Identify which cell holds the provided text, then report its [x, y] central coordinate. 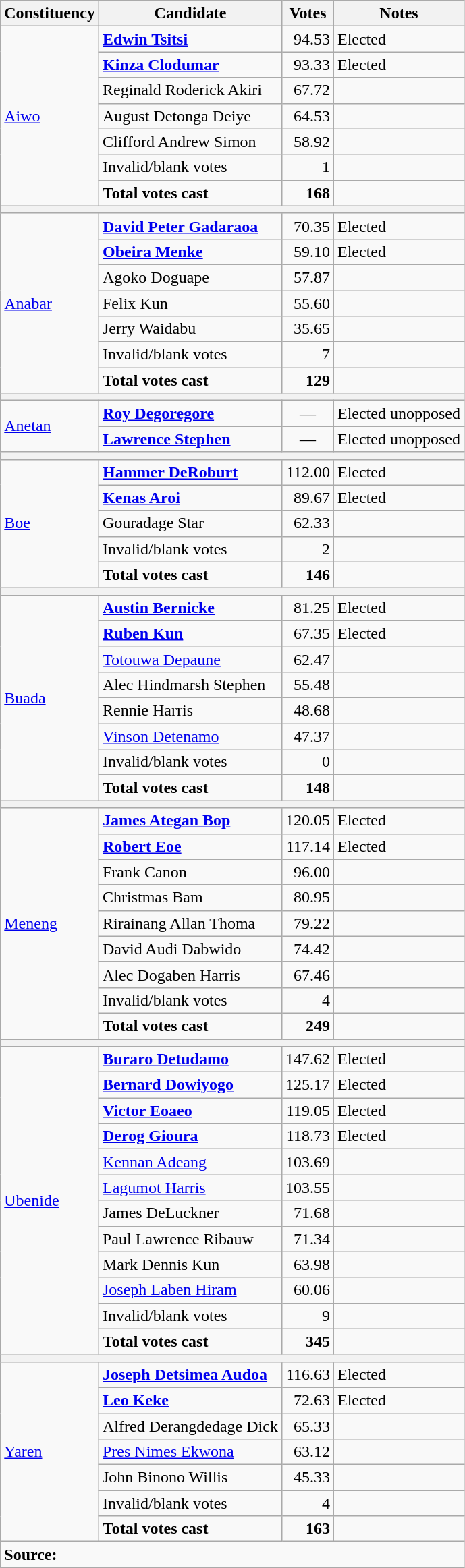
Leo Keke [190, 1400]
Aiwo [50, 116]
148 [308, 788]
Constituency [50, 13]
125.17 [308, 1085]
Joseph Detsimea Audoa [190, 1374]
Anetan [50, 426]
96.00 [308, 872]
Ubenide [50, 1200]
Kinza Clodumar [190, 65]
163 [308, 1529]
62.33 [308, 523]
Alec Hindmarsh Stephen [190, 685]
119.05 [308, 1111]
79.22 [308, 923]
117.14 [308, 846]
345 [308, 1341]
James DeLuckner [190, 1213]
Agoko Doguape [190, 277]
112.00 [308, 472]
James Ategan Bop [190, 821]
Robert Eoe [190, 846]
58.92 [308, 142]
168 [308, 193]
Edwin Tsitsi [190, 39]
67.35 [308, 633]
116.63 [308, 1374]
Mark Dennis Kun [190, 1265]
Alec Dogaben Harris [190, 975]
Votes [308, 13]
Bernard Dowiyogo [190, 1085]
74.42 [308, 949]
Victor Eoaeo [190, 1111]
Hammer DeRoburt [190, 472]
Source: [232, 1555]
Alfred Derangdedage Dick [190, 1426]
67.72 [308, 90]
63.12 [308, 1452]
55.60 [308, 303]
94.53 [308, 39]
David Peter Gadaraoa [190, 226]
Derog Gioura [190, 1136]
Christmas Bam [190, 898]
Totouwa Depaune [190, 659]
Kennan Adeang [190, 1162]
Roy Degoregore [190, 413]
Joseph Laben Hiram [190, 1290]
1 [308, 167]
48.68 [308, 711]
Pres Nimes Ekwona [190, 1452]
89.67 [308, 498]
57.87 [308, 277]
62.47 [308, 659]
Rirainang Allan Thoma [190, 923]
103.55 [308, 1188]
249 [308, 1026]
45.33 [308, 1478]
Rennie Harris [190, 711]
70.35 [308, 226]
147.62 [308, 1059]
55.48 [308, 685]
Candidate [190, 13]
Notes [398, 13]
120.05 [308, 821]
118.73 [308, 1136]
Buada [50, 697]
0 [308, 762]
80.95 [308, 898]
Lagumot Harris [190, 1188]
146 [308, 575]
35.65 [308, 329]
Reginald Roderick Akiri [190, 90]
Obeira Menke [190, 252]
Boe [50, 523]
Kenas Aroi [190, 498]
Meneng [50, 924]
Clifford Andrew Simon [190, 142]
Vinson Detenamo [190, 736]
71.34 [308, 1239]
67.46 [308, 975]
Gouradage Star [190, 523]
Lawrence Stephen [190, 439]
Paul Lawrence Ribauw [190, 1239]
Frank Canon [190, 872]
Anabar [50, 303]
John Binono Willis [190, 1478]
60.06 [308, 1290]
Yaren [50, 1451]
David Audi Dabwido [190, 949]
Felix Kun [190, 303]
9 [308, 1316]
64.53 [308, 116]
Jerry Waidabu [190, 329]
7 [308, 355]
65.33 [308, 1426]
59.10 [308, 252]
Ruben Kun [190, 633]
47.37 [308, 736]
81.25 [308, 608]
71.68 [308, 1213]
August Detonga Deiye [190, 116]
129 [308, 380]
63.98 [308, 1265]
103.69 [308, 1162]
Buraro Detudamo [190, 1059]
2 [308, 549]
72.63 [308, 1400]
93.33 [308, 65]
Austin Bernicke [190, 608]
